Output the [X, Y] coordinate of the center of the cell containing the given text.  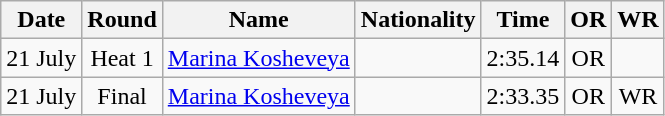
Heat 1 [122, 58]
2:33.35 [523, 96]
Name [258, 20]
2:35.14 [523, 58]
Date [42, 20]
Round [122, 20]
Nationality [418, 20]
Time [523, 20]
Final [122, 96]
